Extract the [X, Y] coordinate from the center of the cell holding the provided text.  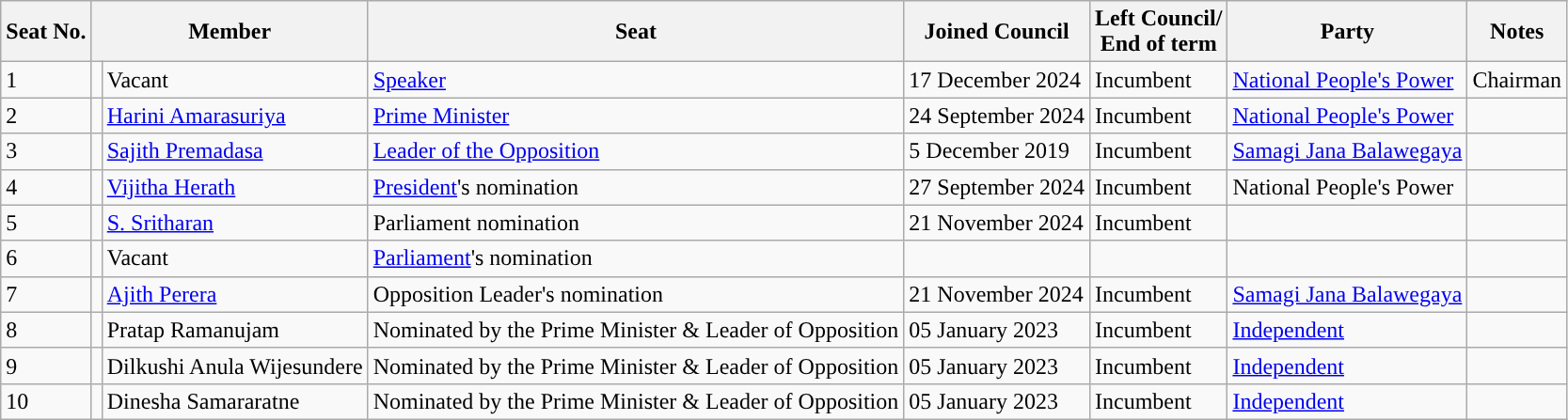
S. Sritharan [235, 223]
Joined Council [997, 32]
Chairman [1517, 80]
Pratap Ramanujam [235, 330]
President's nomination [636, 187]
Parliament nomination [636, 223]
27 September 2024 [997, 187]
Seat [636, 32]
24 September 2024 [997, 116]
Seat No. [46, 32]
7 [46, 294]
Vijitha Herath [235, 187]
4 [46, 187]
Notes [1517, 32]
Speaker [636, 80]
Parliament's nomination [636, 258]
Prime Minister [636, 116]
5 December 2019 [997, 151]
Dilkushi Anula Wijesundere [235, 366]
Member [230, 32]
Sajith Premadasa [235, 151]
3 [46, 151]
Ajith Perera [235, 294]
9 [46, 366]
17 December 2024 [997, 80]
1 [46, 80]
10 [46, 401]
8 [46, 330]
5 [46, 223]
Leader of the Opposition [636, 151]
Harini Amarasuriya [235, 116]
Dinesha Samararatne [235, 401]
Opposition Leader's nomination [636, 294]
Party [1347, 32]
Left Council/End of term [1158, 32]
6 [46, 258]
2 [46, 116]
